Search for the cell housing the specified text and yield its (X, Y) center coordinate. 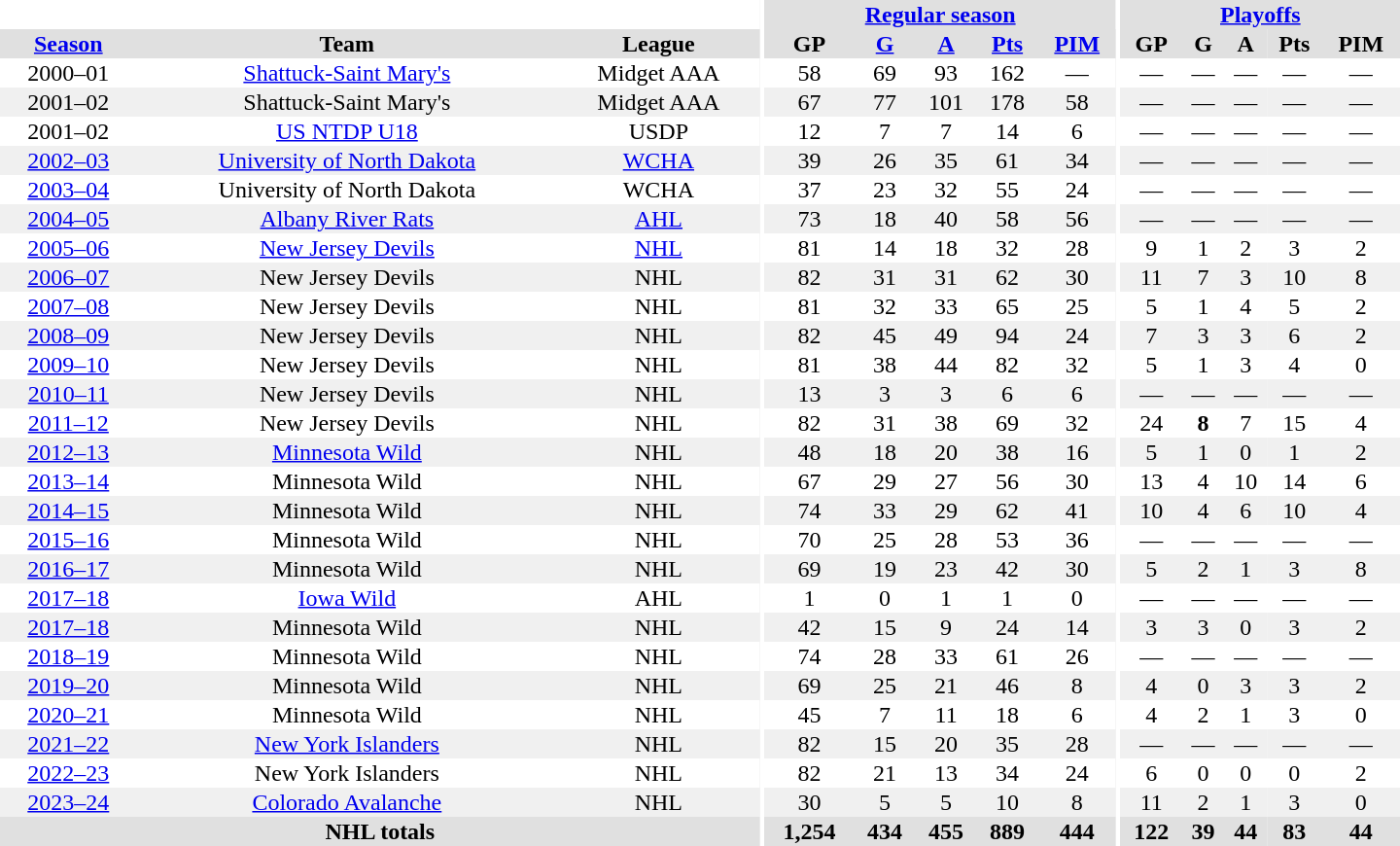
93 (947, 73)
65 (1007, 306)
49 (947, 335)
101 (947, 102)
Season (68, 44)
2002–03 (68, 160)
2009–10 (68, 365)
434 (885, 831)
USDP (658, 131)
2000–01 (68, 73)
Regular season (939, 15)
2008–09 (68, 335)
70 (809, 540)
Colorado Avalanche (348, 802)
444 (1077, 831)
League (658, 44)
162 (1007, 73)
2011–12 (68, 423)
77 (885, 102)
Iowa Wild (348, 598)
55 (1007, 190)
2016–17 (68, 569)
1,254 (809, 831)
2015–16 (68, 540)
53 (1007, 540)
2021–22 (68, 744)
Albany River Rats (348, 219)
2019–20 (68, 686)
2007–08 (68, 306)
40 (947, 219)
2003–04 (68, 190)
41 (1077, 511)
2018–19 (68, 656)
48 (809, 452)
2010–11 (68, 394)
27 (947, 481)
12 (809, 131)
2006–07 (68, 277)
2014–15 (68, 511)
2023–24 (68, 802)
2012–13 (68, 452)
36 (1077, 540)
94 (1007, 335)
37 (809, 190)
2004–05 (68, 219)
83 (1295, 831)
2020–21 (68, 715)
2005–06 (68, 248)
2013–14 (68, 481)
178 (1007, 102)
Team (348, 44)
Playoffs (1260, 15)
73 (809, 219)
16 (1077, 452)
46 (1007, 686)
122 (1151, 831)
455 (947, 831)
US NTDP U18 (348, 131)
2022–23 (68, 773)
NHL totals (380, 831)
889 (1007, 831)
19 (885, 569)
